Detect which cell encompasses the target text, then output its (X, Y) center coordinate. 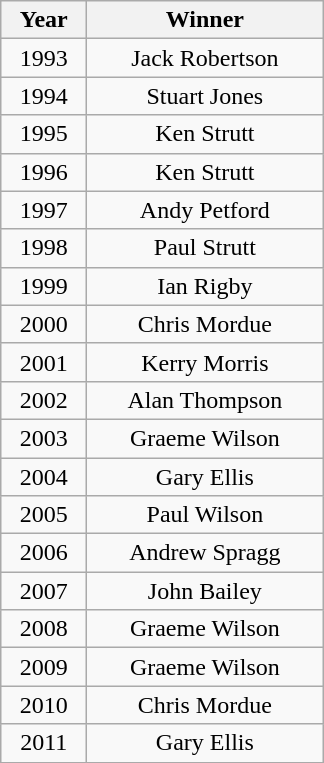
2007 (44, 591)
Winner (205, 20)
1994 (44, 96)
John Bailey (205, 591)
Andy Petford (205, 210)
1995 (44, 134)
2002 (44, 400)
2008 (44, 629)
2000 (44, 324)
Andrew Spragg (205, 553)
1996 (44, 172)
Kerry Morris (205, 362)
2006 (44, 553)
2003 (44, 438)
Year (44, 20)
Alan Thompson (205, 400)
1999 (44, 286)
2010 (44, 705)
1997 (44, 210)
2011 (44, 743)
1998 (44, 248)
Ian Rigby (205, 286)
Paul Wilson (205, 515)
Stuart Jones (205, 96)
2005 (44, 515)
Jack Robertson (205, 58)
2004 (44, 477)
1993 (44, 58)
Paul Strutt (205, 248)
2009 (44, 667)
2001 (44, 362)
